Provide the [X, Y] coordinate of the cell's center where the given text is located.  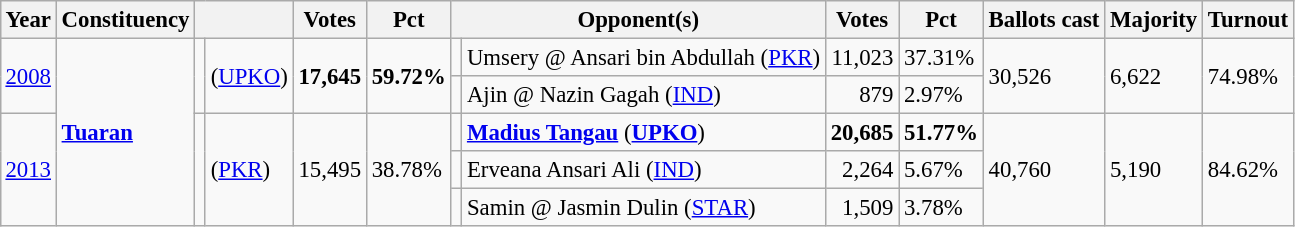
6,622 [1154, 76]
Umsery @ Ansari bin Abdullah (PKR) [644, 57]
5.67% [942, 170]
51.77% [942, 133]
15,495 [330, 170]
Majority [1154, 20]
Opponent(s) [638, 20]
2,264 [862, 170]
2008 [28, 76]
11,023 [862, 57]
Ballots cast [1044, 20]
5,190 [1154, 170]
Year [28, 20]
84.62% [1248, 170]
38.78% [408, 170]
Ajin @ Nazin Gagah (IND) [644, 95]
(UPKO) [249, 76]
Erveana Ansari Ali (IND) [644, 170]
30,526 [1044, 76]
40,760 [1044, 170]
20,685 [862, 133]
3.78% [942, 208]
37.31% [942, 57]
74.98% [1248, 76]
17,645 [330, 76]
59.72% [408, 76]
2.97% [942, 95]
2013 [28, 170]
Constituency [125, 20]
1,509 [862, 208]
Turnout [1248, 20]
Madius Tangau (UPKO) [644, 133]
Samin @ Jasmin Dulin (STAR) [644, 208]
879 [862, 95]
(PKR) [249, 170]
Tuaran [125, 132]
